Capture the cell that displays the provided text and extract its (x, y) central coordinate. 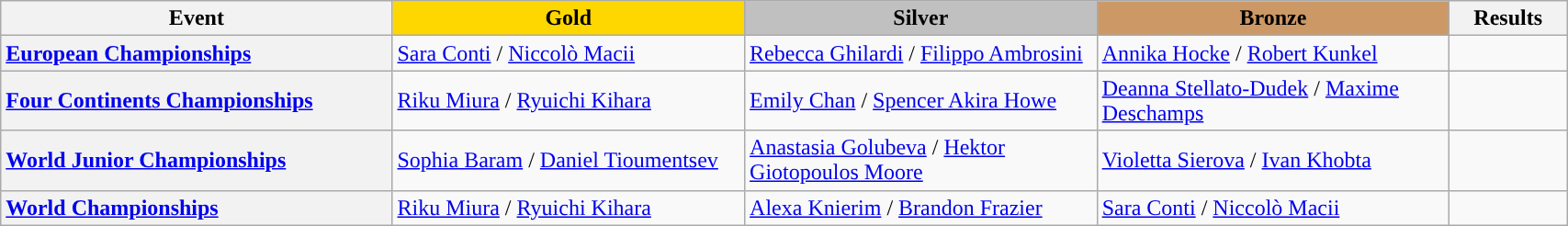
Annika Hocke / Robert Kunkel (1273, 53)
World Junior Championships (197, 160)
Anastasia Golubeva / Hektor Giotopoulos Moore (921, 160)
Silver (921, 18)
Event (197, 18)
Violetta Sierova / Ivan Khobta (1273, 160)
Emily Chan / Spencer Akira Howe (921, 101)
World Championships (197, 208)
Bronze (1273, 18)
Results (1508, 18)
Deanna Stellato-Dudek / Maxime Deschamps (1273, 101)
European Championships (197, 53)
Sophia Baram / Daniel Tioumentsev (569, 160)
Gold (569, 18)
Four Continents Championships (197, 101)
Rebecca Ghilardi / Filippo Ambrosini (921, 53)
Alexa Knierim / Brandon Frazier (921, 208)
